Find where the given text appears and provide that cell's center as [X, Y] coordinate. 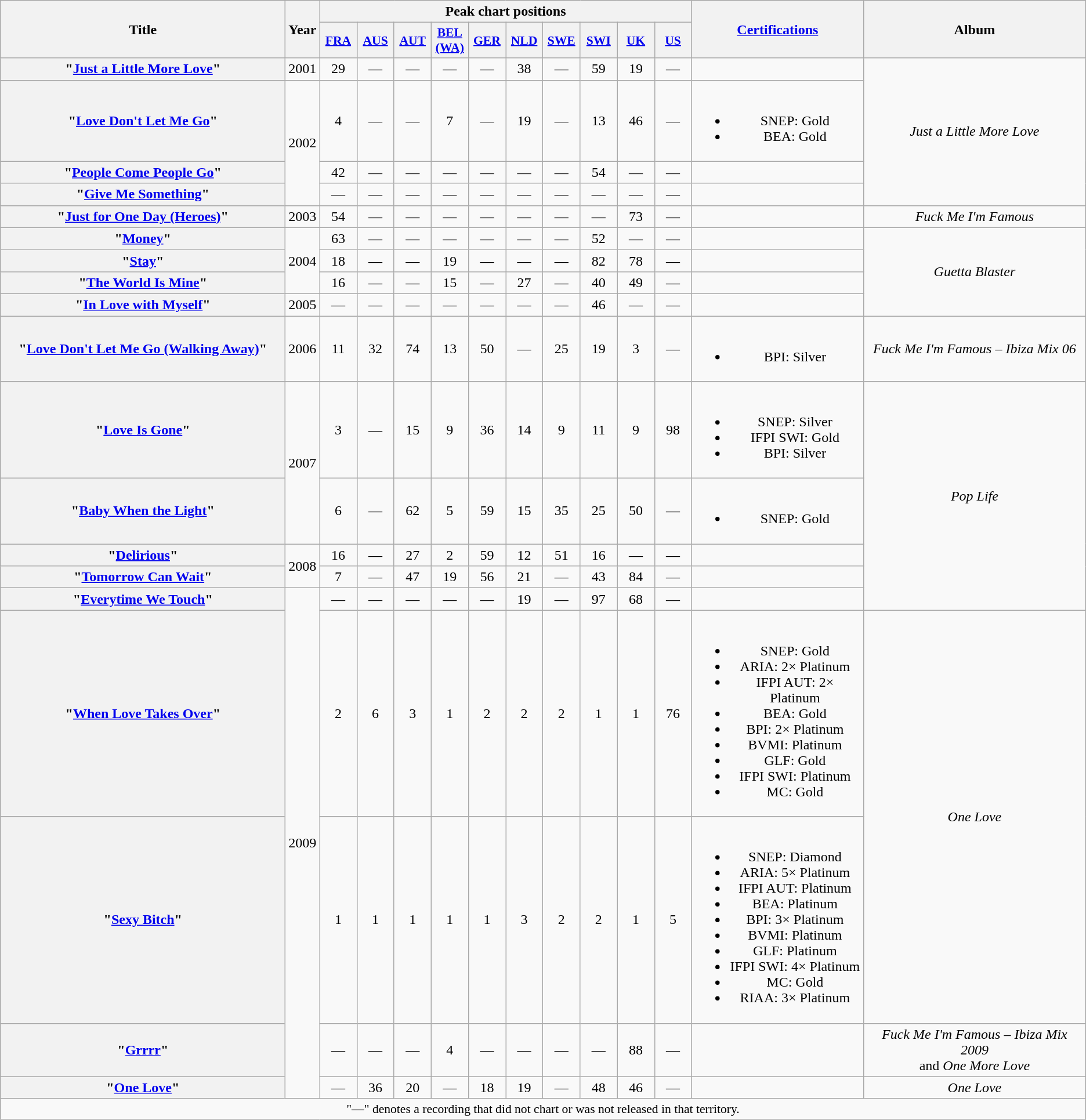
21 [524, 577]
32 [375, 348]
SWE [562, 41]
29 [338, 69]
82 [599, 260]
"In Love with Myself" [143, 305]
"Love Is Gone" [143, 430]
Certifications [777, 29]
Album [975, 29]
42 [338, 172]
BPI: Silver [777, 348]
"Baby When the Light" [143, 512]
"Love Don't Let Me Go (Walking Away)" [143, 348]
Pop Life [975, 496]
"Just for One Day (Heroes)" [143, 216]
74 [412, 348]
"Just a Little More Love" [143, 69]
84 [636, 577]
"Tomorrow Can Wait" [143, 577]
US [673, 41]
"—" denotes a recording that did not chart or was not released in that territory. [543, 1109]
98 [673, 430]
43 [599, 577]
2003 [303, 216]
Fuck Me I'm Famous – Ibiza Mix 2009and One More Love [975, 1050]
48 [599, 1088]
38 [524, 69]
14 [524, 430]
2006 [303, 348]
"When Love Takes Over" [143, 713]
2009 [303, 843]
"Everytime We Touch" [143, 599]
Peak chart positions [506, 12]
47 [412, 577]
UK [636, 41]
49 [636, 282]
FRA [338, 41]
2004 [303, 260]
Title [143, 29]
"Delirious" [143, 555]
SNEP: GoldARIA: 2× PlatinumIFPI AUT: 2× PlatinumBEA: GoldBPI: 2× PlatinumBVMI: PlatinumGLF: GoldIFPI SWI: PlatinumMC: Gold [777, 713]
78 [636, 260]
62 [412, 512]
2007 [303, 463]
AUT [412, 41]
56 [487, 577]
SNEP: Gold [777, 512]
"Grrrr" [143, 1050]
"People Come People Go" [143, 172]
GER [487, 41]
76 [673, 713]
2005 [303, 305]
97 [599, 599]
2008 [303, 566]
20 [412, 1088]
SNEP: SilverIFPI SWI: GoldBPI: Silver [777, 430]
40 [599, 282]
NLD [524, 41]
68 [636, 599]
Year [303, 29]
SNEP: GoldBEA: Gold [777, 121]
SWI [599, 41]
"Stay" [143, 260]
Fuck Me I'm Famous [975, 216]
2001 [303, 69]
88 [636, 1050]
Just a Little More Love [975, 132]
"Give Me Something" [143, 194]
"One Love" [143, 1088]
Fuck Me I'm Famous – Ibiza Mix 06 [975, 348]
51 [562, 555]
BEL(WA) [450, 41]
2002 [303, 143]
12 [524, 555]
"Money" [143, 238]
35 [562, 512]
AUS [375, 41]
"The World Is Mine" [143, 282]
Guetta Blaster [975, 271]
73 [636, 216]
52 [599, 238]
"Sexy Bitch" [143, 920]
"Love Don't Let Me Go" [143, 121]
63 [338, 238]
